Extract the [x, y] coordinate from the center of the cell holding the provided text.  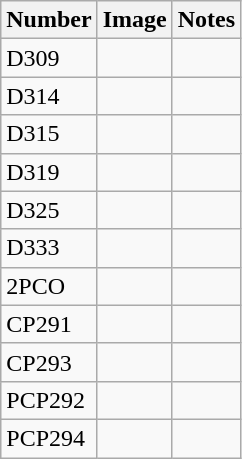
D319 [49, 172]
2PCO [49, 286]
D315 [49, 134]
CP291 [49, 324]
Notes [206, 20]
CP293 [49, 362]
PCP292 [49, 400]
Image [134, 20]
D333 [49, 248]
D325 [49, 210]
D309 [49, 58]
D314 [49, 96]
Number [49, 20]
PCP294 [49, 438]
